Scan for the cell matching the given text and deliver its [X, Y] coordinate at center. 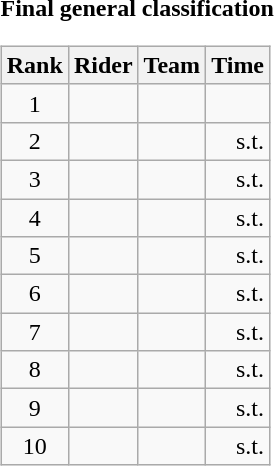
2 [34, 141]
8 [34, 370]
Rider [103, 65]
4 [34, 217]
7 [34, 332]
9 [34, 408]
5 [34, 256]
Rank [34, 65]
6 [34, 294]
1 [34, 103]
Team [172, 65]
Time [238, 65]
10 [34, 446]
3 [34, 179]
